Pinpoint the cell where the given text exists, returning its [x, y] midpoint coordinate. 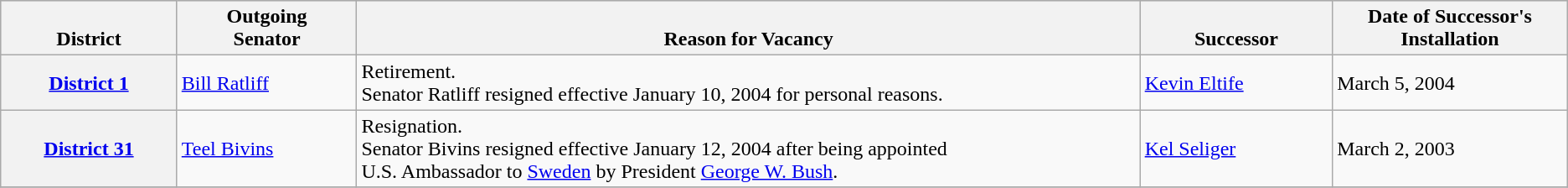
Successor [1236, 29]
Teel Bivins [266, 149]
Bill Ratliff [266, 82]
March 2, 2003 [1451, 149]
District 1 [89, 82]
Date of Successor's Installation [1451, 29]
Reason for Vacancy [749, 29]
OutgoingSenator [266, 29]
Kevin Eltife [1236, 82]
District [89, 29]
Retirement.Senator Ratliff resigned effective January 10, 2004 for personal reasons. [749, 82]
Resignation.Senator Bivins resigned effective January 12, 2004 after being appointedU.S. Ambassador to Sweden by President George W. Bush. [749, 149]
March 5, 2004 [1451, 82]
Kel Seliger [1236, 149]
District 31 [89, 149]
